Pinpoint the cell where the given text exists, returning its (X, Y) midpoint coordinate. 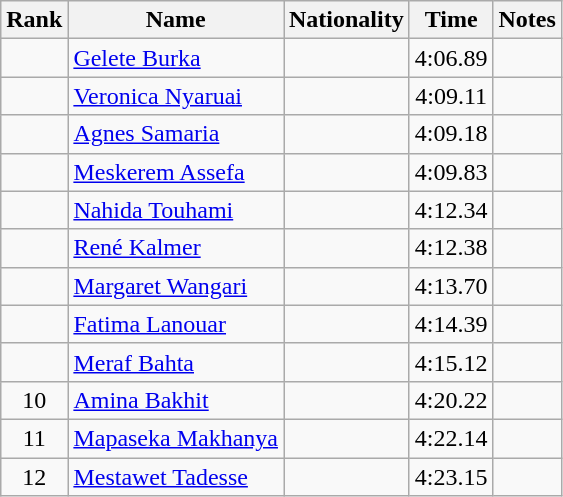
Gelete Burka (176, 58)
4:12.38 (451, 248)
4:22.14 (451, 438)
Rank (34, 20)
Name (176, 20)
4:23.15 (451, 477)
Fatima Lanouar (176, 324)
12 (34, 477)
4:09.18 (451, 134)
Nationality (347, 20)
10 (34, 400)
Meskerem Assefa (176, 172)
4:09.11 (451, 96)
Mestawet Tadesse (176, 477)
Amina Bakhit (176, 400)
4:12.34 (451, 210)
4:09.83 (451, 172)
Margaret Wangari (176, 286)
Notes (527, 20)
Veronica Nyaruai (176, 96)
Nahida Touhami (176, 210)
Mapaseka Makhanya (176, 438)
René Kalmer (176, 248)
4:15.12 (451, 362)
4:13.70 (451, 286)
Time (451, 20)
4:20.22 (451, 400)
Meraf Bahta (176, 362)
11 (34, 438)
Agnes Samaria (176, 134)
4:14.39 (451, 324)
4:06.89 (451, 58)
